Capture the cell that displays the provided text and extract its (X, Y) central coordinate. 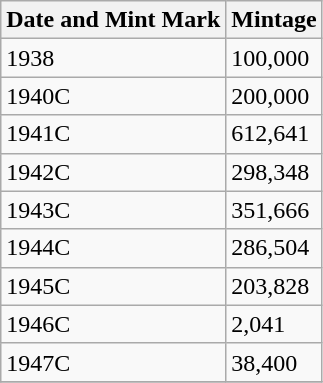
2,041 (274, 324)
Mintage (274, 20)
298,348 (274, 172)
38,400 (274, 362)
100,000 (274, 58)
200,000 (274, 96)
1945C (114, 286)
286,504 (274, 248)
1942C (114, 172)
1947C (114, 362)
Date and Mint Mark (114, 20)
1938 (114, 58)
1944C (114, 248)
1946C (114, 324)
612,641 (274, 134)
1941C (114, 134)
203,828 (274, 286)
1940C (114, 96)
351,666 (274, 210)
1943C (114, 210)
